Find where the given text appears and provide that cell's center as (X, Y) coordinate. 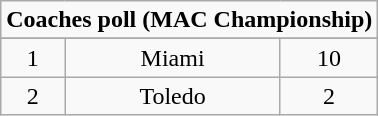
Miami (172, 58)
10 (329, 58)
1 (33, 58)
Toledo (172, 96)
Coaches poll (MAC Championship) (190, 20)
